Locate the cell with the specified text and output its [X, Y] center coordinate. 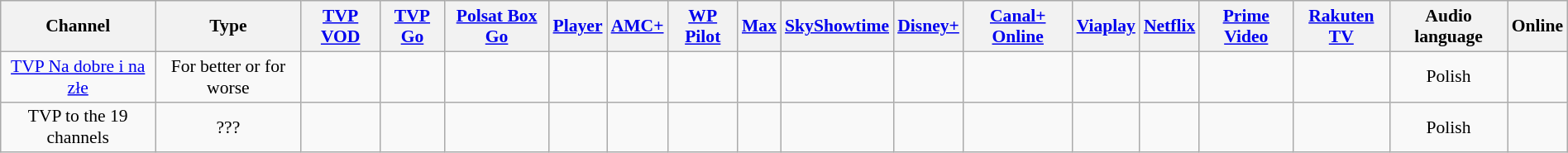
Prime Video [1245, 26]
??? [228, 127]
Type [228, 26]
Online [1538, 26]
Netflix [1169, 26]
Audio language [1448, 26]
SkyShowtime [837, 26]
Player [577, 26]
Max [759, 26]
For better or for worse [228, 76]
WP Pilot [703, 26]
Disney+ [928, 26]
Channel [78, 26]
Rakuten TV [1341, 26]
TVP to the 19 channels [78, 127]
TVP Na dobre i na złe [78, 76]
TVP VOD [341, 26]
Polsat Box Go [497, 26]
AMC+ [638, 26]
Viaplay [1107, 26]
TVP Go [412, 26]
Canal+ Online [1018, 26]
